Output the (X, Y) coordinate of the center of the cell containing the given text.  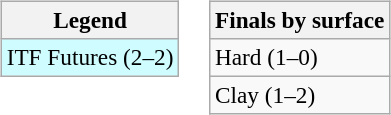
Finals by surface (300, 20)
Legend (90, 20)
Clay (1–2) (300, 95)
ITF Futures (2–2) (90, 57)
Hard (1–0) (300, 57)
